Identify which cell holds the provided text, then report its [x, y] central coordinate. 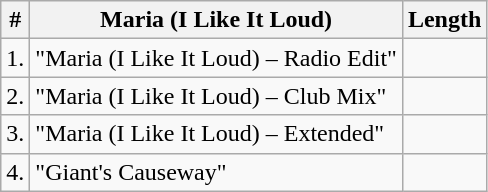
2. [16, 96]
"Maria (I Like It Loud) – Club Mix" [216, 96]
# [16, 20]
"Maria (I Like It Loud) – Extended" [216, 134]
Length [444, 20]
"Giant's Causeway" [216, 172]
4. [16, 172]
1. [16, 58]
Maria (I Like It Loud) [216, 20]
3. [16, 134]
"Maria (I Like It Loud) – Radio Edit" [216, 58]
